Pinpoint the cell where the given text exists, returning its (x, y) midpoint coordinate. 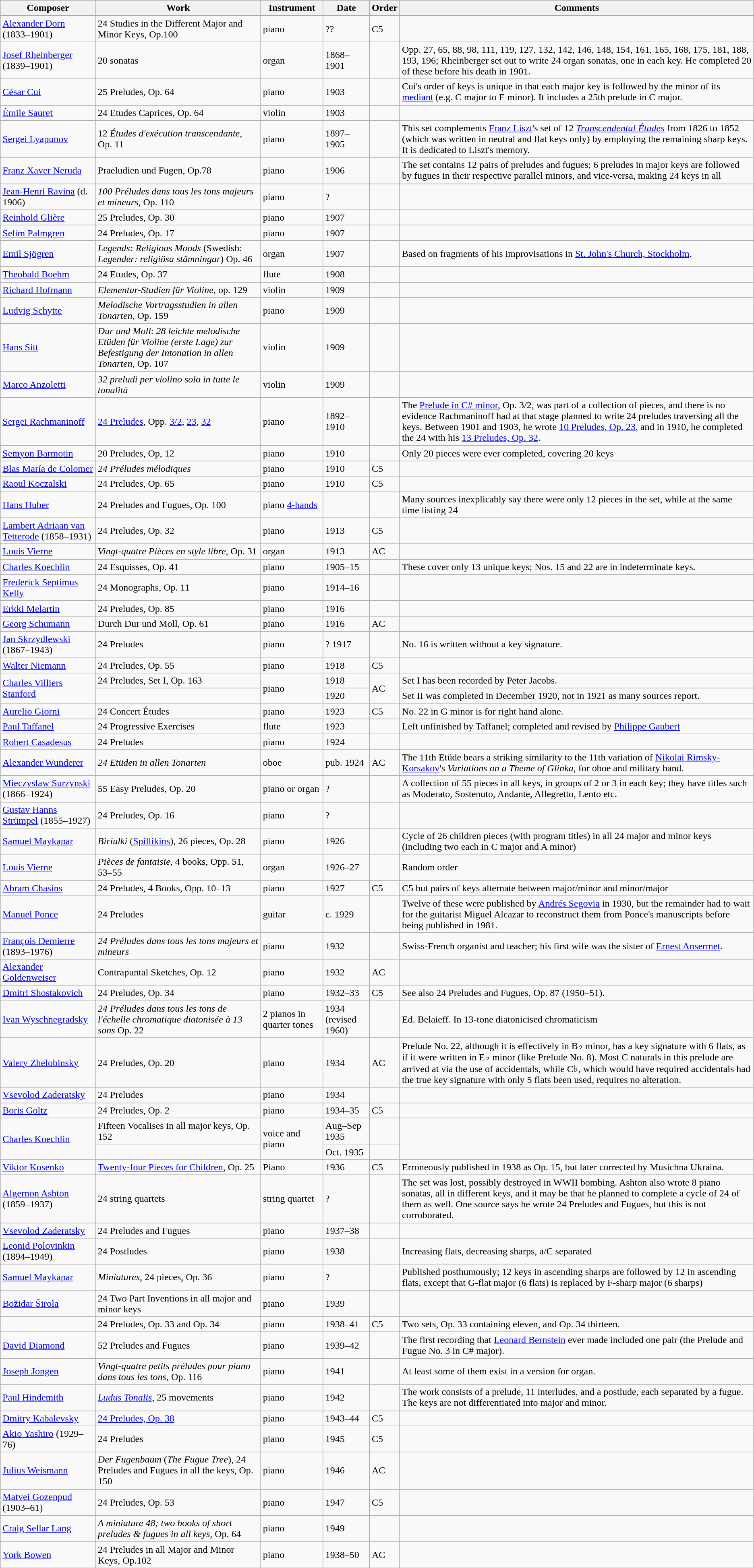
1941 (346, 1371)
A miniature 48; two books of short preludes & fugues in all keys, Op. 64 (178, 1528)
24 Etudes Caprices, Op. 64 (178, 113)
Dmitry Kabalevsky (48, 1418)
Piano (292, 1167)
Ivan Wyschnegradsky (48, 1019)
24 Preludes, Op. 16 (178, 815)
24 Postludes (178, 1251)
Swiss-French organist and teacher; his first wife was the sister of Ernest Ansermet. (577, 946)
?? (346, 29)
Jean-Henri Ravina (d. 1906) (48, 196)
1937–38 (346, 1231)
? 1917 (346, 644)
24 Two Part Inventions in all major and minor keys (178, 1304)
24 Preludes, Op. 32 (178, 531)
Two sets, Op. 33 containing eleven, and Op. 34 thirteen. (577, 1324)
Paul Taffanel (48, 727)
François Demierre (1893–1976) (48, 946)
Mieczyslaw Surzynski (1866–1924) (48, 789)
The first recording that Leonard Bernstein ever made included one pair (the Prelude and Fugue No. 3 in C# major). (577, 1345)
Reinhold Glière (48, 217)
24 Preludes and Fugues, Op. 100 (178, 505)
Viktor Kosenko (48, 1167)
1897–1905 (346, 139)
Vingt-quatre petits préludes pour piano dans tous les tons, Op. 116 (178, 1371)
1905–15 (346, 567)
24 Preludes, Op. 65 (178, 484)
Miniatures, 24 pieces, Op. 36 (178, 1278)
Composer (48, 8)
1934 (revised 1960) (346, 1019)
Fifteen Vocalises in all major keys, Op. 152 (178, 1131)
24 Concert Études (178, 711)
Based on fragments of his improvisations in St. John's Church, Stockholm. (577, 254)
20 Preludes, Op, 12 (178, 453)
1927 (346, 888)
string quartet (292, 1199)
Dur und Moll: 28 leichte melodische Etüden für Violine (erste Lage) zur Befestigung der Intonation in allen Tonarten, Op. 107 (178, 348)
Walter Niemann (48, 665)
At least some of them exist in a version for organ. (577, 1371)
1938 (346, 1251)
Alexander Goldenweiser (48, 972)
24 Preludes, Op. 53 (178, 1502)
Algernon Ashton (1859–1937) (48, 1199)
20 sonatas (178, 60)
24 Studies in the Different Major and Minor Keys, Op.100 (178, 29)
Der Fugenbaum (The Fugue Tree), 24 Preludes and Fugues in all the keys, Op. 150 (178, 1471)
Instrument (292, 8)
These cover only 13 unique keys; Nos. 15 and 22 are in indeterminate keys. (577, 567)
Abram Chasins (48, 888)
Craig Sellar Lang (48, 1528)
24 Preludes, Op. 34 (178, 993)
1945 (346, 1439)
2 pianos in quarter tones (292, 1019)
55 Easy Preludes, Op. 20 (178, 789)
Aurelio Giorni (48, 711)
Contrapuntal Sketches, Op. 12 (178, 972)
Left unfinished by Taffanel; completed and revised by Philippe Gaubert (577, 727)
24 Esquisses, Op. 41 (178, 567)
1938–50 (346, 1555)
12 Études d'exécution transcendante, Op. 11 (178, 139)
Frederick Septimus Kelly (48, 588)
A collection of 55 pieces in all keys, in groups of 2 or 3 in each key; they have titles such as Moderato, Sostenuto, Andante, Allegretto, Lento etc. (577, 789)
1936 (346, 1167)
Legends: Religious Moods (Swedish: Legender: religiösa stämningar) Op. 46 (178, 254)
Pièces de fantaisie, 4 books, Opp. 51, 53–55 (178, 867)
1939–42 (346, 1345)
24 Préludes dans tous les tons de l'échelle chromatique diatonisée à 13 sons Op. 22 (178, 1019)
52 Preludes and Fugues (178, 1345)
Joseph Jongen (48, 1371)
Work (178, 8)
c. 1929 (346, 914)
1939 (346, 1304)
24 Preludes, Opp. 3/2, 23, 32 (178, 422)
Set I has been recorded by Peter Jacobs. (577, 681)
1920 (346, 696)
Blas María de Colomer (48, 469)
Sergei Lyapunov (48, 139)
24 Préludes mélodiques (178, 469)
Ed. Belaieff. In 13-tone diatonicised chromaticism (577, 1019)
C5 but pairs of keys alternate between major/minor and minor/major (577, 888)
24 Progressive Exercises (178, 727)
No. 16 is written without a key signature. (577, 644)
24 Preludes, Op. 55 (178, 665)
piano 4-hands (292, 505)
Praeludien und Fugen, Op.78 (178, 171)
Erkki Melartin (48, 608)
César Cui (48, 92)
Raoul Koczalski (48, 484)
Charles Villiers Stanford (48, 688)
Émile Sauret (48, 113)
24 Préludes dans tous les tons majeurs et mineurs (178, 946)
David Diamond (48, 1345)
24 string quartets (178, 1199)
Lambert Adriaan van Tetterode (1858–1931) (48, 531)
24 Preludes, Op. 38 (178, 1418)
1938–41 (346, 1324)
Ludvig Schytte (48, 311)
Richard Hofmann (48, 289)
24 Preludes and Fugues (178, 1231)
Vingt-quatre Pièces en style libre, Op. 31 (178, 552)
Biriulki (Spillikins), 26 pieces, Op. 28 (178, 841)
1949 (346, 1528)
Comments (577, 8)
Theobald Boehm (48, 274)
100 Préludes dans tous les tons majeurs et mineurs, Op. 110 (178, 196)
Increasing flats, decreasing sharps, a/C separated (577, 1251)
Manuel Ponce (48, 914)
Elementar-Studien für Violine, op. 129 (178, 289)
piano or organ (292, 789)
Robert Casadesus (48, 742)
1942 (346, 1398)
Leonid Polovinkin (1894–1949) (48, 1251)
voice and piano (292, 1138)
25 Preludes, Op. 30 (178, 217)
24 Preludes, Op. 20 (178, 1063)
Matvei Gozenpud (1903–61) (48, 1502)
See also 24 Preludes and Fugues, Op. 87 (1950–51). (577, 993)
Josef Rheinberger (1839–1901) (48, 60)
24 Preludes, Op. 2 (178, 1110)
32 preludi per violino solo in tutte le tonalità (178, 385)
Alexander Dorn (1833–1901) (48, 29)
Valery Zhelobinsky (48, 1063)
1932–33 (346, 993)
Emil Sjögren (48, 254)
24 Etüden in allen Tonarten (178, 762)
Selim Palmgren (48, 233)
Sergei Rachmaninoff (48, 422)
1946 (346, 1471)
Hans Huber (48, 505)
pub. 1924 (346, 762)
1943–44 (346, 1418)
24 Monographs, Op. 11 (178, 588)
Julius Weismann (48, 1471)
1926–27 (346, 867)
Random order (577, 867)
1914–16 (346, 588)
24 Preludes, Op. 17 (178, 233)
Order (384, 8)
Ludus Tonalis, 25 movements (178, 1398)
24 Preludes, Op. 85 (178, 608)
No. 22 in G minor is for right hand alone. (577, 711)
1868–1901 (346, 60)
Durch Dur und Moll, Op. 61 (178, 624)
Boris Goltz (48, 1110)
Hans Sitt (48, 348)
1908 (346, 274)
Twenty-four Pieces for Children, Op. 25 (178, 1167)
Aug–Sep 1935 (346, 1131)
Franz Xaver Neruda (48, 171)
Set II was completed in December 1920, not in 1921 as many sources report. (577, 696)
Date (346, 8)
24 Etudes, Op. 37 (178, 274)
1947 (346, 1502)
Gustav Hanns Strümpel (1855–1927) (48, 815)
Cycle of 26 children pieces (with program titles) in all 24 major and minor keys (including two each in C major and A minor) (577, 841)
Only 20 pieces were ever completed, covering 20 keys (577, 453)
The work consists of a prelude, 11 interludes, and a postlude, each separated by a fugue. The keys are not differentiated into major and minor. (577, 1398)
Jan Skrzydlewski (1867–1943) (48, 644)
25 Preludes, Op. 64 (178, 92)
Semyon Barmotin (48, 453)
Marco Anzoletti (48, 385)
Georg Schumann (48, 624)
Paul Hindemith (48, 1398)
24 Preludes, Set I, Op. 163 (178, 681)
1892–1910 (346, 422)
guitar (292, 914)
24 Preludes, Op. 33 and Op. 34 (178, 1324)
1926 (346, 841)
1934–35 (346, 1110)
24 Preludes, 4 Books, Opp. 10–13 (178, 888)
Božidar Širola (48, 1304)
Erroneously published in 1938 as Op. 15, but later corrected by Musichna Ukraina. (577, 1167)
oboe (292, 762)
Alexander Wunderer (48, 762)
Akio Yashiro (1929–76) (48, 1439)
24 Preludes in all Major and Minor Keys, Op.102 (178, 1555)
1906 (346, 171)
Oct. 1935 (346, 1152)
Dmitri Shostakovich (48, 993)
Melodische Vortragsstudien in allen Tonarten, Op. 159 (178, 311)
York Bowen (48, 1555)
Many sources inexplicably say there were only 12 pieces in the set, while at the same time listing 24 (577, 505)
1924 (346, 742)
